Search for the cell housing the specified text and yield its (x, y) center coordinate. 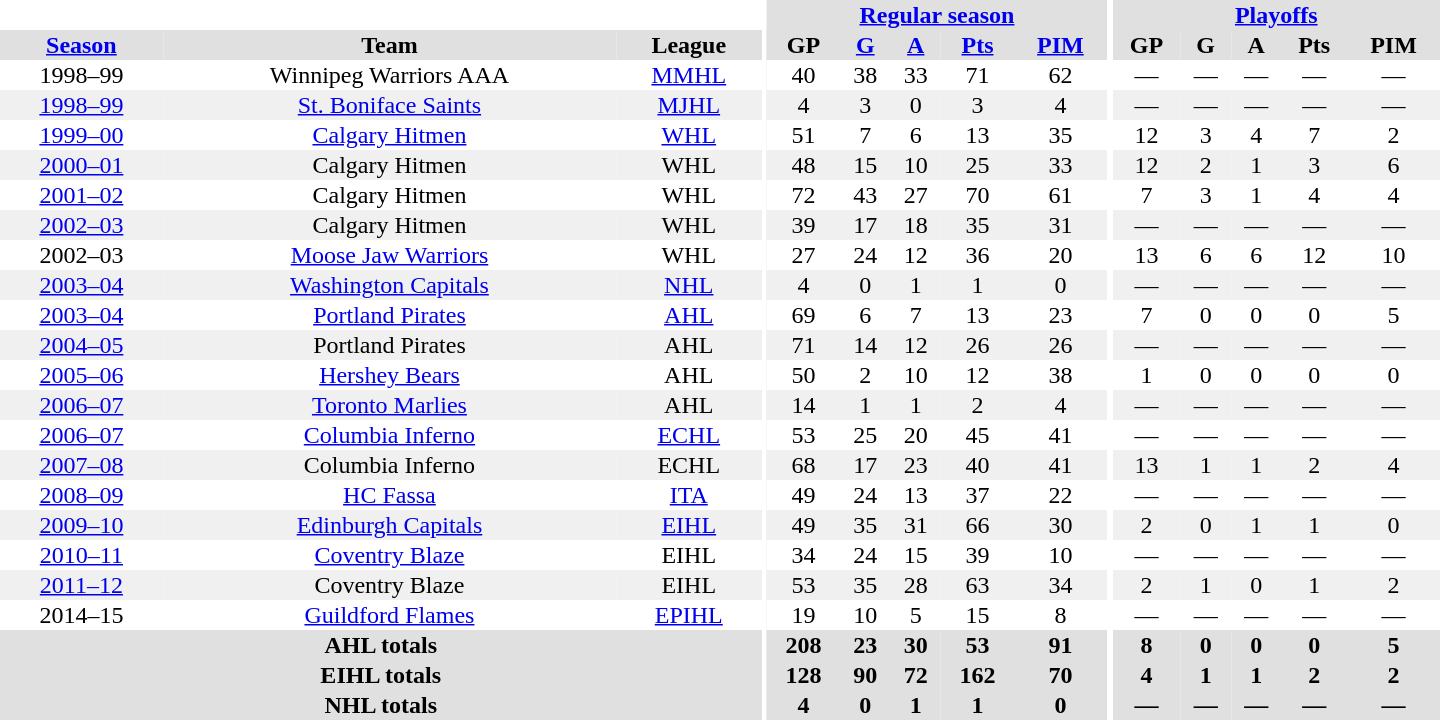
51 (804, 135)
Winnipeg Warriors AAA (390, 75)
66 (978, 525)
2014–15 (82, 615)
EIHL totals (380, 675)
19 (804, 615)
MJHL (688, 105)
Guildford Flames (390, 615)
Hershey Bears (390, 375)
128 (804, 675)
43 (866, 195)
HC Fassa (390, 495)
1999–00 (82, 135)
91 (1060, 645)
162 (978, 675)
90 (866, 675)
62 (1060, 75)
EPIHL (688, 615)
50 (804, 375)
Moose Jaw Warriors (390, 255)
2009–10 (82, 525)
18 (916, 225)
68 (804, 465)
2001–02 (82, 195)
63 (978, 585)
22 (1060, 495)
Toronto Marlies (390, 405)
48 (804, 165)
Season (82, 45)
NHL (688, 285)
Edinburgh Capitals (390, 525)
69 (804, 315)
NHL totals (380, 705)
2011–12 (82, 585)
208 (804, 645)
ITA (688, 495)
Regular season (937, 15)
2010–11 (82, 555)
2004–05 (82, 345)
2008–09 (82, 495)
St. Boniface Saints (390, 105)
45 (978, 435)
61 (1060, 195)
Playoffs (1276, 15)
AHL totals (380, 645)
2007–08 (82, 465)
28 (916, 585)
2000–01 (82, 165)
Team (390, 45)
Washington Capitals (390, 285)
League (688, 45)
2005–06 (82, 375)
MMHL (688, 75)
36 (978, 255)
37 (978, 495)
